Find where the given text appears and provide that cell's center as (X, Y) coordinate. 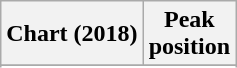
Peakposition (189, 34)
Chart (2018) (72, 34)
